Determine the [x, y] coordinate at the center of the cell enclosing the given text.  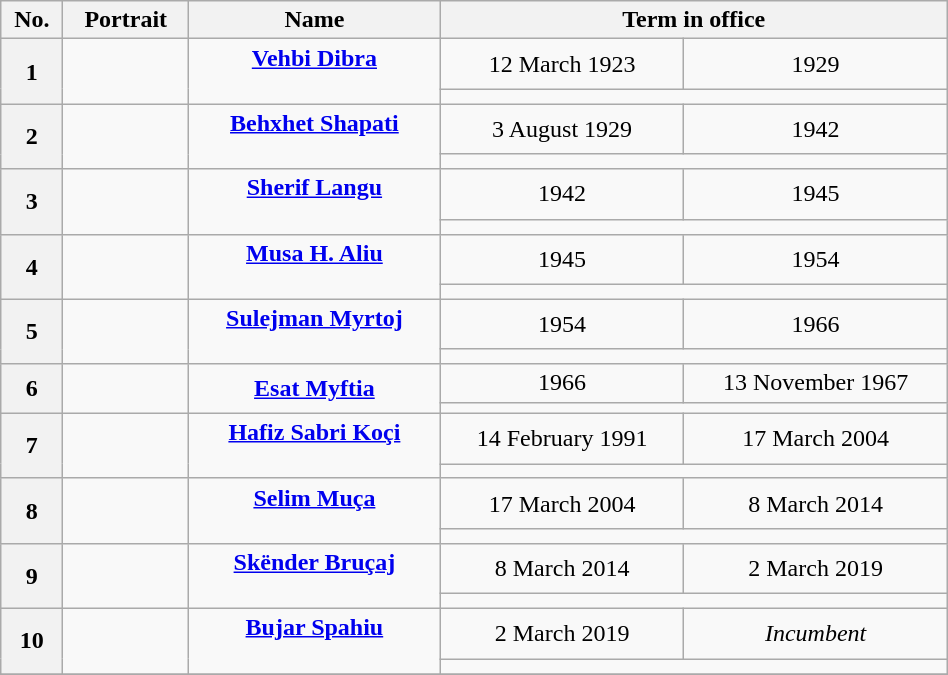
13 November 1967 [816, 383]
No. [32, 20]
1 [32, 72]
Skënder Bruçaj [315, 576]
4 [32, 266]
12 March 1923 [562, 64]
Musa H. Aliu [315, 266]
Portrait [126, 20]
1929 [816, 64]
9 [32, 576]
Selim Muça [315, 510]
Incumbent [816, 633]
Term in office [694, 20]
10 [32, 640]
Sherif Langu [315, 202]
6 [32, 388]
3 [32, 202]
Bujar Spahiu [315, 640]
3 August 1929 [562, 129]
Behxhet Shapati [315, 136]
Sulejman Myrtoj [315, 332]
7 [32, 446]
14 February 1991 [562, 438]
Vehbi Dibra [315, 72]
5 [32, 332]
Name [315, 20]
Esat Myftia [315, 388]
8 [32, 510]
Hafiz Sabri Koçi [315, 446]
2 [32, 136]
